Identify which cell holds the provided text, then report its [x, y] central coordinate. 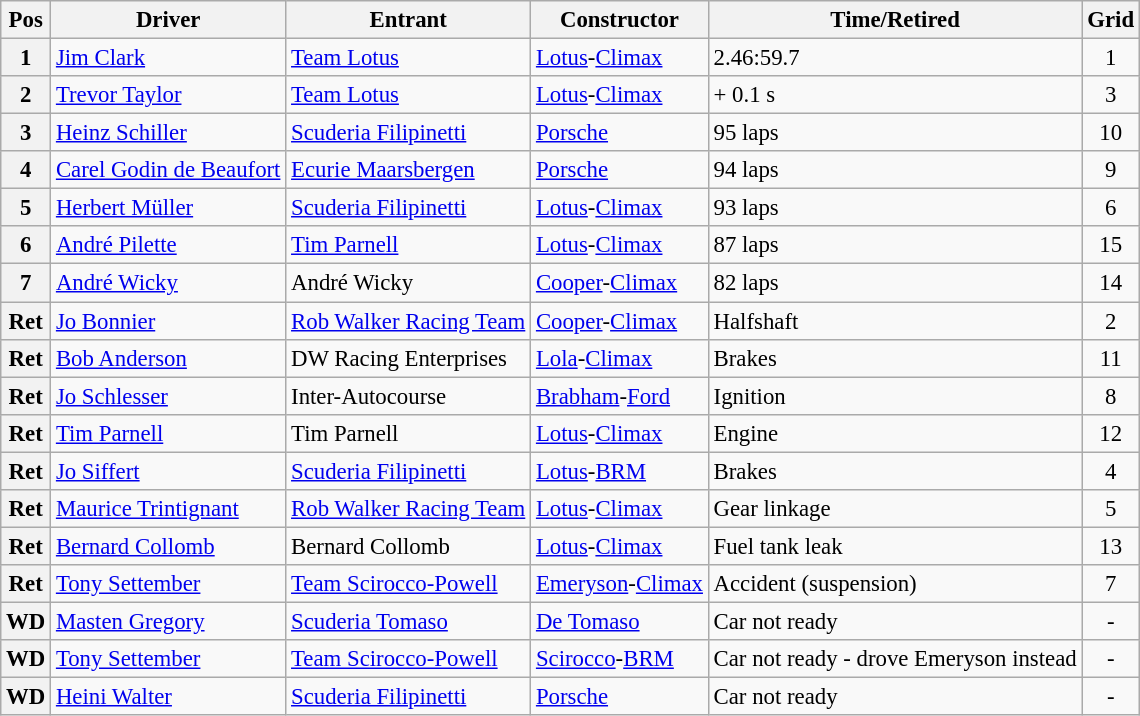
Accident (suspension) [895, 584]
Scirocco-BRM [620, 659]
Heinz Schiller [168, 133]
Halfshaft [895, 321]
Brabham-Ford [620, 396]
Carel Godin de Beaufort [168, 170]
11 [1110, 358]
Entrant [408, 20]
Ignition [895, 396]
Engine [895, 433]
Trevor Taylor [168, 95]
De Tomaso [620, 621]
Scuderia Tomaso [408, 621]
Gear linkage [895, 509]
14 [1110, 283]
Constructor [620, 20]
12 [1110, 433]
10 [1110, 133]
93 laps [895, 208]
Emeryson-Climax [620, 584]
13 [1110, 546]
Jo Siffert [168, 471]
Jim Clark [168, 58]
Grid [1110, 20]
DW Racing Enterprises [408, 358]
Herbert Müller [168, 208]
94 laps [895, 170]
15 [1110, 245]
95 laps [895, 133]
Jo Bonnier [168, 321]
87 laps [895, 245]
9 [1110, 170]
Fuel tank leak [895, 546]
Masten Gregory [168, 621]
Inter-Autocourse [408, 396]
Driver [168, 20]
Car not ready - drove Emeryson instead [895, 659]
Time/Retired [895, 20]
Jo Schlesser [168, 396]
Pos [26, 20]
Lotus-BRM [620, 471]
82 laps [895, 283]
Lola-Climax [620, 358]
André Pilette [168, 245]
2.46:59.7 [895, 58]
+ 0.1 s [895, 95]
Heini Walter [168, 697]
8 [1110, 396]
Bob Anderson [168, 358]
Ecurie Maarsbergen [408, 170]
Maurice Trintignant [168, 509]
